Identify which cell holds the provided text, then report its (x, y) central coordinate. 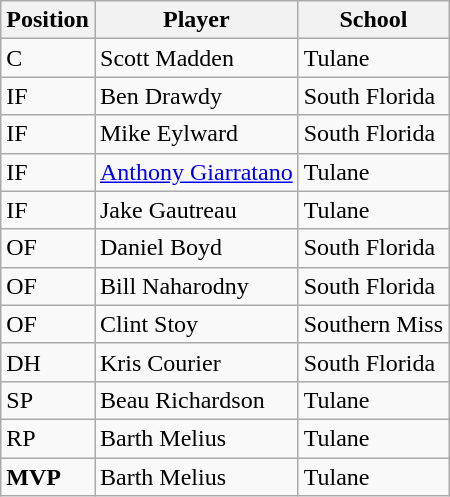
Scott Madden (196, 58)
Southern Miss (373, 324)
SP (48, 400)
Kris Courier (196, 362)
Beau Richardson (196, 400)
DH (48, 362)
Bill Naharodny (196, 286)
Mike Eylward (196, 134)
Ben Drawdy (196, 96)
MVP (48, 477)
C (48, 58)
RP (48, 438)
Jake Gautreau (196, 210)
School (373, 20)
Anthony Giarratano (196, 172)
Clint Stoy (196, 324)
Daniel Boyd (196, 248)
Player (196, 20)
Position (48, 20)
